Scan for the cell matching the given text and deliver its [x, y] coordinate at center. 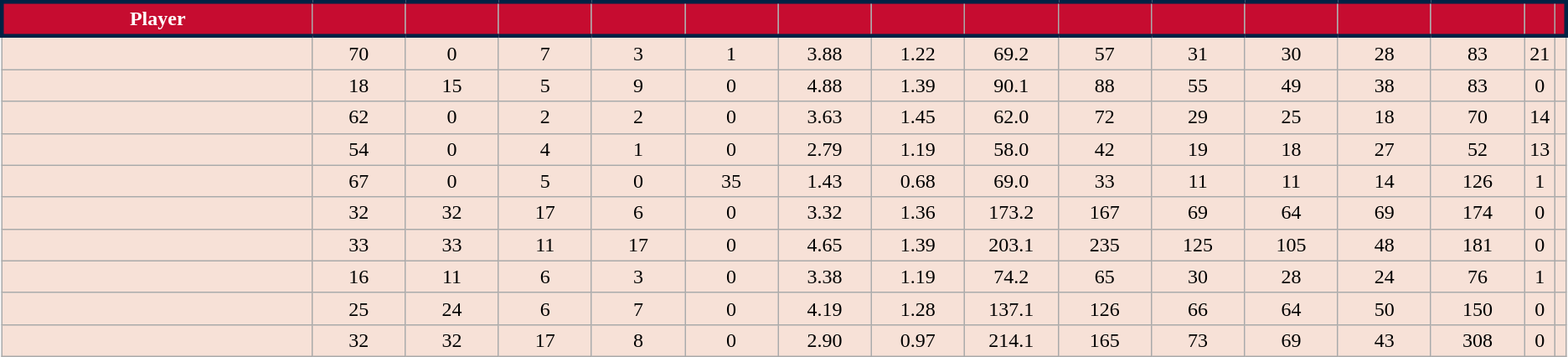
4 [544, 149]
214.1 [1012, 340]
90.1 [1012, 85]
16 [358, 277]
4.65 [824, 245]
Player [157, 18]
8 [638, 340]
74.2 [1012, 277]
3.38 [824, 277]
49 [1292, 85]
4.88 [824, 85]
15 [452, 85]
48 [1384, 245]
62.0 [1012, 117]
173.2 [1012, 213]
0.68 [918, 181]
27 [1384, 149]
181 [1478, 245]
9 [638, 85]
35 [732, 181]
43 [1384, 340]
65 [1104, 277]
50 [1384, 308]
72 [1104, 117]
167 [1104, 213]
308 [1478, 340]
1.22 [918, 53]
125 [1198, 245]
31 [1198, 53]
3.88 [824, 53]
137.1 [1012, 308]
52 [1478, 149]
174 [1478, 213]
2.90 [824, 340]
69.2 [1012, 53]
4.19 [824, 308]
203.1 [1012, 245]
42 [1104, 149]
19 [1198, 149]
105 [1292, 245]
38 [1384, 85]
66 [1198, 308]
1.45 [918, 117]
3.63 [824, 117]
13 [1540, 149]
54 [358, 149]
1.36 [918, 213]
1.28 [918, 308]
57 [1104, 53]
2.79 [824, 149]
55 [1198, 85]
1.43 [824, 181]
150 [1478, 308]
58.0 [1012, 149]
21 [1540, 53]
76 [1478, 277]
165 [1104, 340]
67 [358, 181]
3.32 [824, 213]
88 [1104, 85]
235 [1104, 245]
0.97 [918, 340]
62 [358, 117]
29 [1198, 117]
73 [1198, 340]
69.0 [1012, 181]
